Locate the cell with the specified text and output its [x, y] center coordinate. 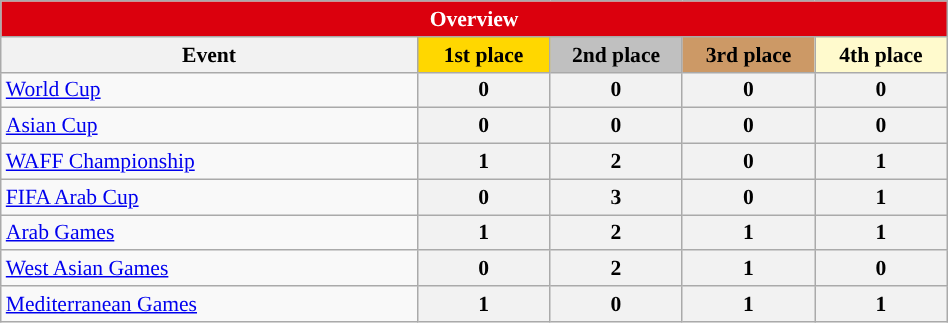
1st place [483, 55]
4th place [881, 55]
Mediterranean Games [210, 304]
West Asian Games [210, 269]
2nd place [616, 55]
World Cup [210, 90]
3rd place [748, 55]
FIFA Arab Cup [210, 197]
Overview [474, 19]
Event [210, 55]
Asian Cup [210, 126]
Arab Games [210, 233]
3 [616, 197]
WAFF Championship [210, 162]
